For the text-containing cell, return its midpoint in [x, y] coordinate format. 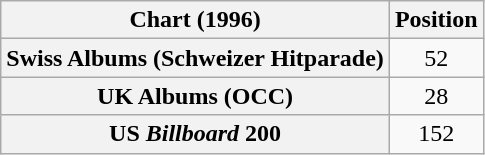
152 [436, 134]
UK Albums (OCC) [196, 96]
Chart (1996) [196, 20]
52 [436, 58]
Swiss Albums (Schweizer Hitparade) [196, 58]
28 [436, 96]
US Billboard 200 [196, 134]
Position [436, 20]
